Identify which cell holds the provided text, then report its [x, y] central coordinate. 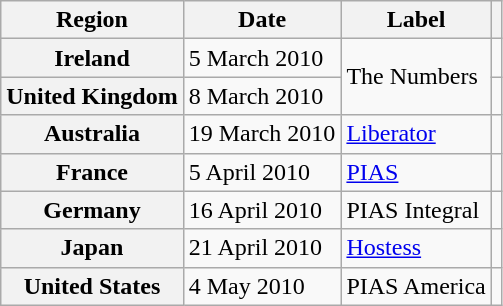
16 April 2010 [262, 210]
Australia [92, 134]
United States [92, 286]
Liberator [416, 134]
PIAS Integral [416, 210]
France [92, 172]
19 March 2010 [262, 134]
Ireland [92, 58]
The Numbers [416, 77]
Germany [92, 210]
21 April 2010 [262, 248]
8 March 2010 [262, 96]
Hostess [416, 248]
5 March 2010 [262, 58]
United Kingdom [92, 96]
Date [262, 20]
5 April 2010 [262, 172]
Japan [92, 248]
PIAS [416, 172]
Label [416, 20]
PIAS America [416, 286]
4 May 2010 [262, 286]
Region [92, 20]
